For the text-containing cell, return its midpoint in [x, y] coordinate format. 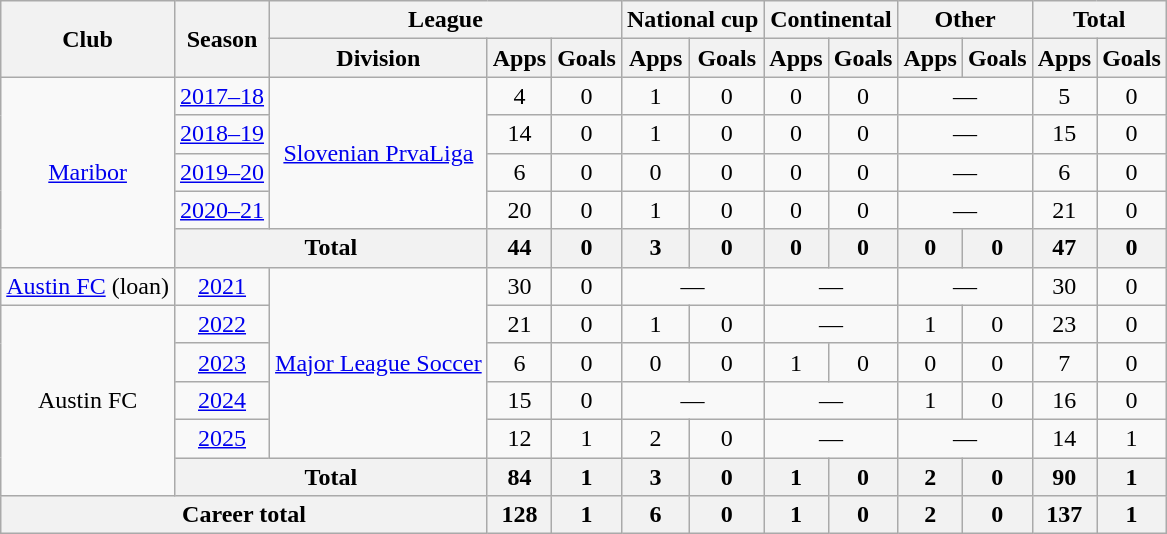
20 [519, 210]
2022 [222, 324]
44 [519, 248]
Austin FC [88, 400]
Other [965, 20]
47 [1064, 248]
2024 [222, 400]
2025 [222, 438]
Division [379, 58]
90 [1064, 477]
2018–19 [222, 134]
Club [88, 39]
2020–21 [222, 210]
Continental [831, 20]
Season [222, 39]
2023 [222, 362]
Slovenian PrvaLiga [379, 153]
4 [519, 96]
128 [519, 515]
National cup [692, 20]
12 [519, 438]
2019–20 [222, 172]
2021 [222, 286]
2017–18 [222, 96]
84 [519, 477]
23 [1064, 324]
Maribor [88, 172]
League [446, 20]
7 [1064, 362]
137 [1064, 515]
5 [1064, 96]
Career total [244, 515]
16 [1064, 400]
Major League Soccer [379, 362]
Austin FC (loan) [88, 286]
